Find where the given text appears and provide that cell's center as [X, Y] coordinate. 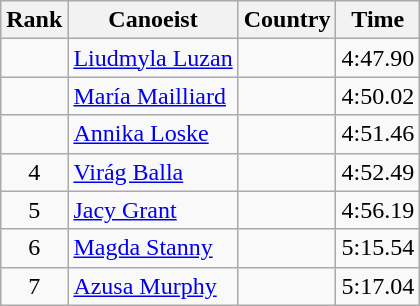
Time [378, 20]
Liudmyla Luzan [153, 58]
5:15.54 [378, 248]
7 [34, 286]
4:50.02 [378, 96]
4:47.90 [378, 58]
Jacy Grant [153, 210]
5:17.04 [378, 286]
4 [34, 172]
María Mailliard [153, 96]
Annika Loske [153, 134]
Country [287, 20]
Virág Balla [153, 172]
5 [34, 210]
4:56.19 [378, 210]
Magda Stanny [153, 248]
4:52.49 [378, 172]
6 [34, 248]
4:51.46 [378, 134]
Azusa Murphy [153, 286]
Canoeist [153, 20]
Rank [34, 20]
